Return [X, Y] of the center of cell containing provided text 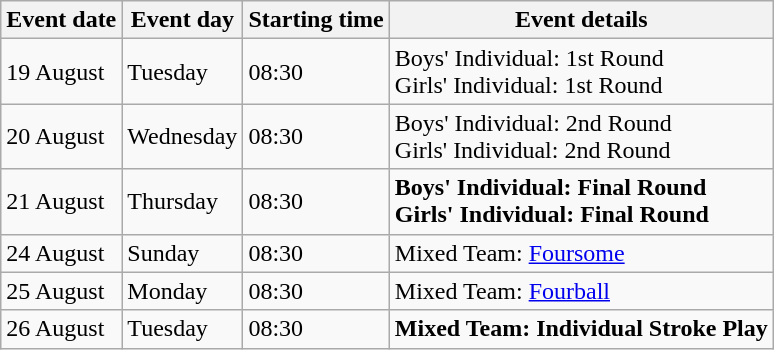
Mixed Team: Individual Stroke Play [581, 329]
19 August [62, 72]
Boys' Individual: 2nd Round Girls' Individual: 2nd Round [581, 136]
20 August [62, 136]
25 August [62, 291]
24 August [62, 253]
Boys' Individual: Final Round Girls' Individual: Final Round [581, 202]
Sunday [182, 253]
Event date [62, 20]
21 August [62, 202]
Starting time [316, 20]
Event details [581, 20]
Boys' Individual: 1st Round Girls' Individual: 1st Round [581, 72]
Event day [182, 20]
Thursday [182, 202]
26 August [62, 329]
Mixed Team: Foursome [581, 253]
Monday [182, 291]
Mixed Team: Fourball [581, 291]
Wednesday [182, 136]
